From the cell containing the given text, extract its center point as (x, y) coordinate. 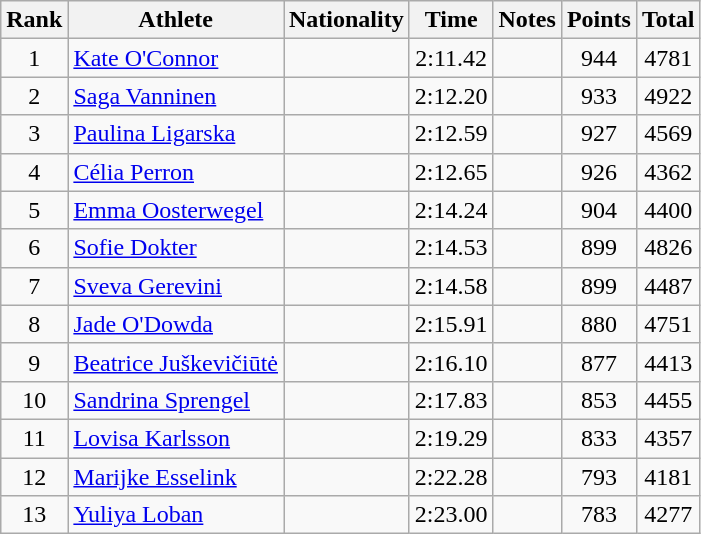
10 (34, 400)
4362 (668, 172)
904 (598, 210)
2:19.29 (451, 438)
Rank (34, 20)
933 (598, 96)
9 (34, 362)
4277 (668, 515)
Total (668, 20)
Lovisa Karlsson (176, 438)
2:12.59 (451, 134)
877 (598, 362)
2:15.91 (451, 324)
880 (598, 324)
11 (34, 438)
Sveva Gerevini (176, 286)
13 (34, 515)
4181 (668, 477)
4455 (668, 400)
4781 (668, 58)
4400 (668, 210)
Sandrina Sprengel (176, 400)
2:23.00 (451, 515)
Célia Perron (176, 172)
Yuliya Loban (176, 515)
Emma Oosterwegel (176, 210)
2:14.24 (451, 210)
2:12.20 (451, 96)
853 (598, 400)
Sofie Dokter (176, 248)
4413 (668, 362)
2:12.65 (451, 172)
Marijke Esselink (176, 477)
Nationality (347, 20)
1 (34, 58)
2:22.28 (451, 477)
4826 (668, 248)
Beatrice Juškevičiūtė (176, 362)
4487 (668, 286)
944 (598, 58)
2:17.83 (451, 400)
12 (34, 477)
4751 (668, 324)
4922 (668, 96)
4 (34, 172)
Athlete (176, 20)
Points (598, 20)
Paulina Ligarska (176, 134)
8 (34, 324)
2 (34, 96)
4569 (668, 134)
5 (34, 210)
Jade O'Dowda (176, 324)
2:14.53 (451, 248)
6 (34, 248)
3 (34, 134)
2:11.42 (451, 58)
2:14.58 (451, 286)
Notes (527, 20)
783 (598, 515)
Kate O'Connor (176, 58)
793 (598, 477)
7 (34, 286)
833 (598, 438)
Time (451, 20)
927 (598, 134)
2:16.10 (451, 362)
4357 (668, 438)
Saga Vanninen (176, 96)
926 (598, 172)
